Detect which cell encompasses the target text, then output its (x, y) center coordinate. 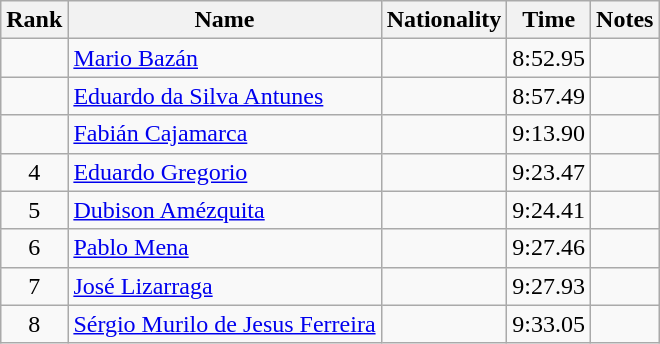
8 (34, 324)
6 (34, 248)
José Lizarraga (224, 286)
9:27.93 (549, 286)
9:33.05 (549, 324)
Nationality (444, 20)
Name (224, 20)
9:23.47 (549, 172)
Pablo Mena (224, 248)
Eduardo da Silva Antunes (224, 96)
7 (34, 286)
9:24.41 (549, 210)
8:52.95 (549, 58)
Sérgio Murilo de Jesus Ferreira (224, 324)
Mario Bazán (224, 58)
Time (549, 20)
Notes (625, 20)
5 (34, 210)
4 (34, 172)
9:13.90 (549, 134)
Fabián Cajamarca (224, 134)
Dubison Amézquita (224, 210)
Rank (34, 20)
8:57.49 (549, 96)
Eduardo Gregorio (224, 172)
9:27.46 (549, 248)
